Provide the [X, Y] coordinate of the cell's center where the given text is located.  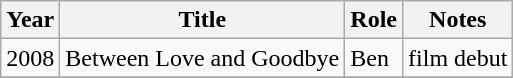
Title [202, 20]
film debut [458, 58]
2008 [30, 58]
Role [374, 20]
Notes [458, 20]
Year [30, 20]
Between Love and Goodbye [202, 58]
Ben [374, 58]
